Find where the given text appears and provide that cell's center as [x, y] coordinate. 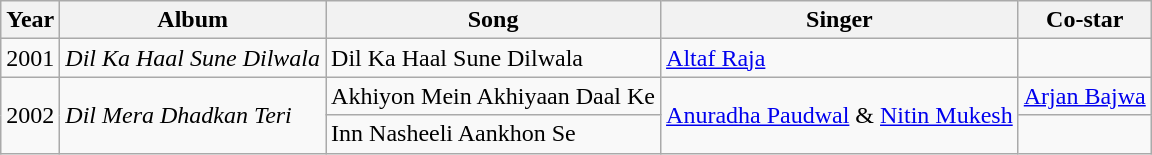
2002 [30, 115]
Anuradha Paudwal & Nitin Mukesh [840, 115]
Akhiyon Mein Akhiyaan Daal Ke [494, 96]
Singer [840, 20]
Inn Nasheeli Aankhon Se [494, 134]
Album [193, 20]
Arjan Bajwa [1084, 96]
2001 [30, 58]
Altaf Raja [840, 58]
Dil Mera Dhadkan Teri [193, 115]
Co-star [1084, 20]
Year [30, 20]
Song [494, 20]
